Capture the cell that displays the provided text and extract its [x, y] central coordinate. 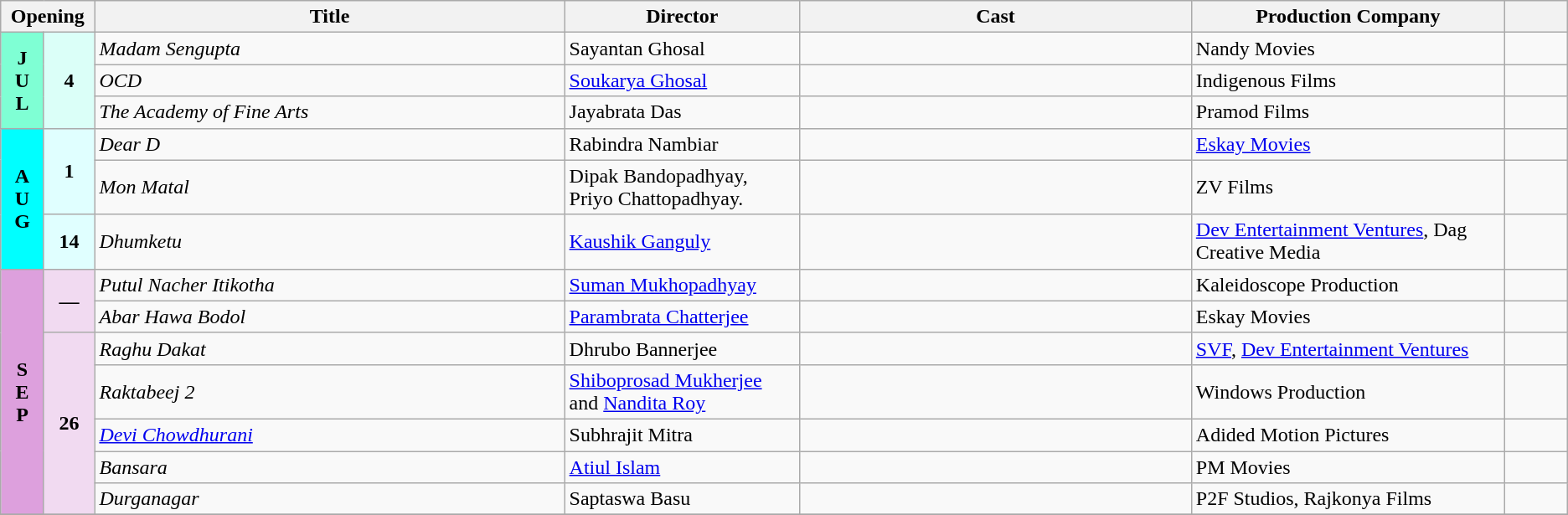
Atiul Islam [682, 466]
Durganagar [330, 499]
Abar Hawa Bodol [330, 317]
Suman Mukhopadhyay [682, 285]
Kaushik Ganguly [682, 241]
Cast [996, 17]
ZV Films [1348, 188]
Raghu Dakat [330, 348]
Opening [48, 17]
OCD [330, 80]
Putul Nacher Itikotha [330, 285]
Title [330, 17]
Madam Sengupta [330, 49]
Indigenous Films [1348, 80]
Dear D [330, 144]
1 [69, 171]
Pramod Films [1348, 112]
PM Movies [1348, 466]
Dhumketu [330, 241]
Devi Chowdhurani [330, 435]
Sayantan Ghosal [682, 49]
Bansara [330, 466]
Adided Motion Pictures [1348, 435]
14 [69, 241]
JUL [22, 80]
Dhrubo Bannerjee [682, 348]
Shiboprosad Mukherjee and Nandita Roy [682, 392]
Saptaswa Basu [682, 499]
— [69, 301]
Windows Production [1348, 392]
4 [69, 80]
Production Company [1348, 17]
Dipak Bandopadhyay, Priyo Chattopadhyay. [682, 188]
Mon Matal [330, 188]
Jayabrata Das [682, 112]
26 [69, 424]
Soukarya Ghosal [682, 80]
Director [682, 17]
Kaleidoscope Production [1348, 285]
Parambrata Chatterjee [682, 317]
Nandy Movies [1348, 49]
Rabindra Nambiar [682, 144]
Raktabeej 2 [330, 392]
Subhrajit Mitra [682, 435]
SVF, Dev Entertainment Ventures [1348, 348]
AUG [22, 198]
The Academy of Fine Arts [330, 112]
Dev Entertainment Ventures, Dag Creative Media [1348, 241]
SEP [22, 392]
P2F Studios, Rajkonya Films [1348, 499]
